Locate the cell with the specified text and output its (X, Y) center coordinate. 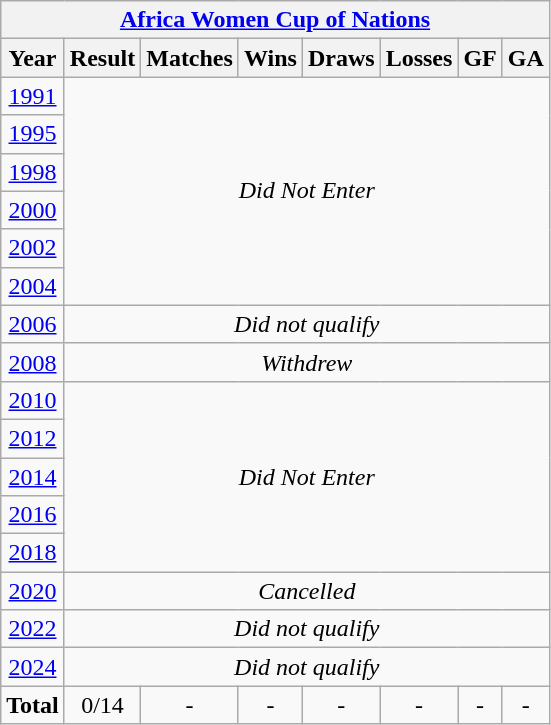
2018 (33, 553)
1998 (33, 172)
2004 (33, 286)
2024 (33, 667)
2022 (33, 629)
2016 (33, 515)
0/14 (102, 705)
2010 (33, 400)
Wins (270, 58)
2020 (33, 591)
Losses (419, 58)
2008 (33, 362)
Year (33, 58)
2002 (33, 248)
1991 (33, 96)
Matches (190, 58)
2006 (33, 324)
GF (480, 58)
1995 (33, 134)
Total (33, 705)
2000 (33, 210)
Result (102, 58)
Withdrew (306, 362)
GA (526, 58)
Draws (341, 58)
Africa Women Cup of Nations (276, 20)
2012 (33, 438)
Cancelled (306, 591)
2014 (33, 477)
